Return the (x, y) coordinate for the center point of the cell that contains the specified text.  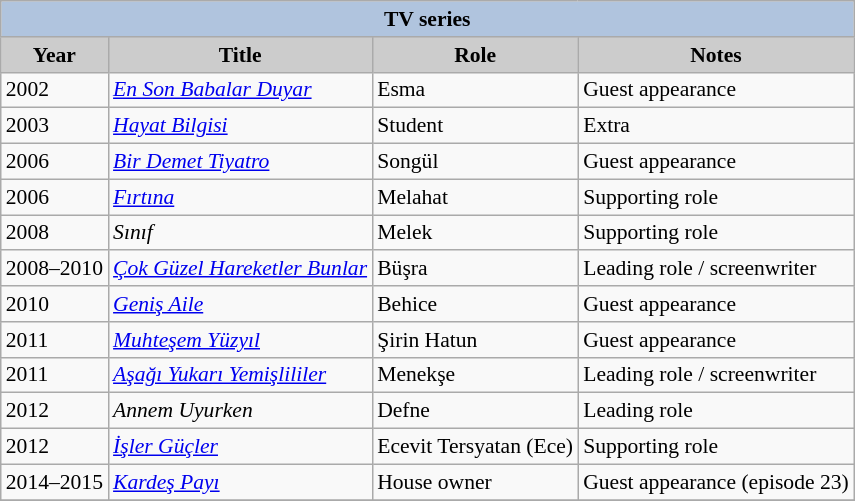
İşler Güçler (240, 447)
Çok Güzel Hareketler Bunlar (240, 269)
2008 (54, 233)
Role (475, 55)
Behice (475, 304)
Kardeş Payı (240, 482)
Melek (475, 233)
Year (54, 55)
Annem Uyurken (240, 411)
2010 (54, 304)
Songül (475, 162)
Aşağı Yukarı Yemişlililer (240, 375)
Sınıf (240, 233)
Guest appearance (episode 23) (716, 482)
2014–2015 (54, 482)
House owner (475, 482)
Esma (475, 90)
Menekşe (475, 375)
En Son Babalar Duyar (240, 90)
Notes (716, 55)
2008–2010 (54, 269)
Student (475, 126)
Muhteşem Yüzyıl (240, 340)
Extra (716, 126)
Title (240, 55)
Fırtına (240, 197)
TV series (428, 19)
Geniş Aile (240, 304)
Defne (475, 411)
Bir Demet Tiyatro (240, 162)
Ecevit Tersyatan (Ece) (475, 447)
Melahat (475, 197)
Büşra (475, 269)
Leading role (716, 411)
2002 (54, 90)
Hayat Bilgisi (240, 126)
Şirin Hatun (475, 340)
2003 (54, 126)
